Return the (X, Y) coordinate for the center point of the cell that contains the specified text.  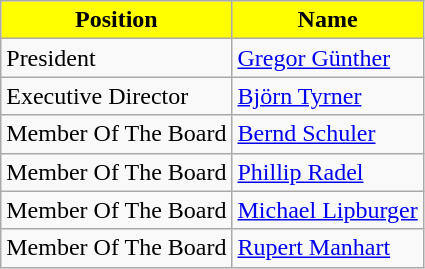
Executive Director (116, 96)
Björn Tyrner (328, 96)
Rupert Manhart (328, 248)
President (116, 58)
Name (328, 20)
Gregor Günther (328, 58)
Bernd Schuler (328, 134)
Position (116, 20)
Phillip Radel (328, 172)
Michael Lipburger (328, 210)
